For the text-containing cell, return its midpoint in [X, Y] coordinate format. 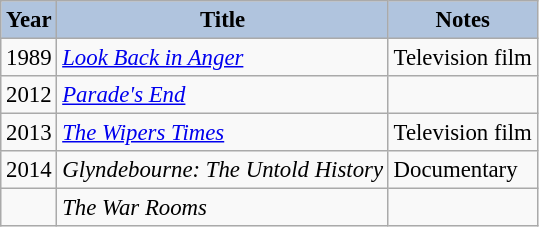
2012 [29, 95]
The Wipers Times [222, 133]
The War Rooms [222, 208]
Documentary [462, 170]
2013 [29, 133]
Year [29, 20]
Look Back in Anger [222, 58]
Notes [462, 20]
2014 [29, 170]
Glyndebourne: The Untold History [222, 170]
Title [222, 20]
1989 [29, 58]
Parade's End [222, 95]
